Determine the (x, y) coordinate at the center of the cell enclosing the given text.  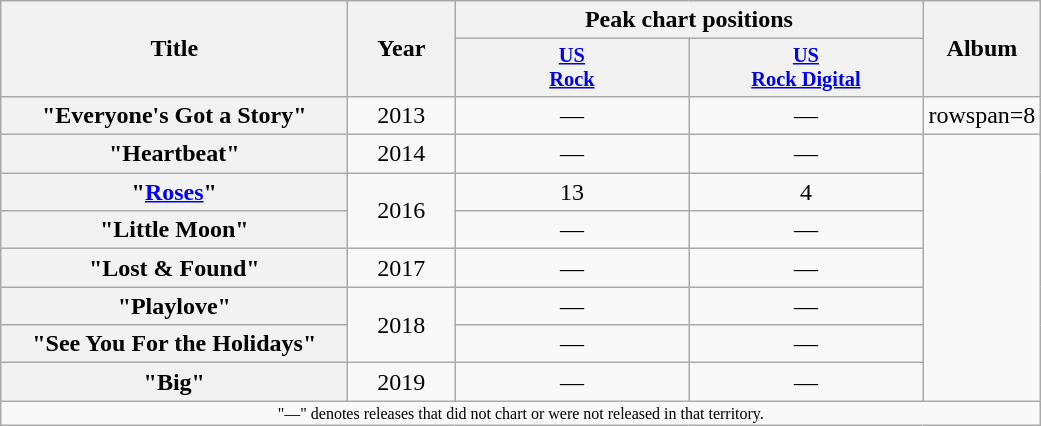
2017 (402, 268)
2014 (402, 154)
Album (982, 49)
"—" denotes releases that did not chart or were not released in that territory. (521, 413)
"Lost & Found" (174, 268)
2018 (402, 325)
Peak chart positions (689, 20)
Year (402, 49)
"Everyone's Got a Story" (174, 115)
"Roses" (174, 192)
2013 (402, 115)
"See You For the Holidays" (174, 344)
13 (572, 192)
"Big" (174, 382)
rowspan=8 (982, 115)
USRock (572, 68)
2019 (402, 382)
Title (174, 49)
USRock Digital (806, 68)
4 (806, 192)
"Playlove" (174, 306)
"Little Moon" (174, 230)
"Heartbeat" (174, 154)
2016 (402, 211)
